Detect which cell encompasses the target text, then output its (x, y) center coordinate. 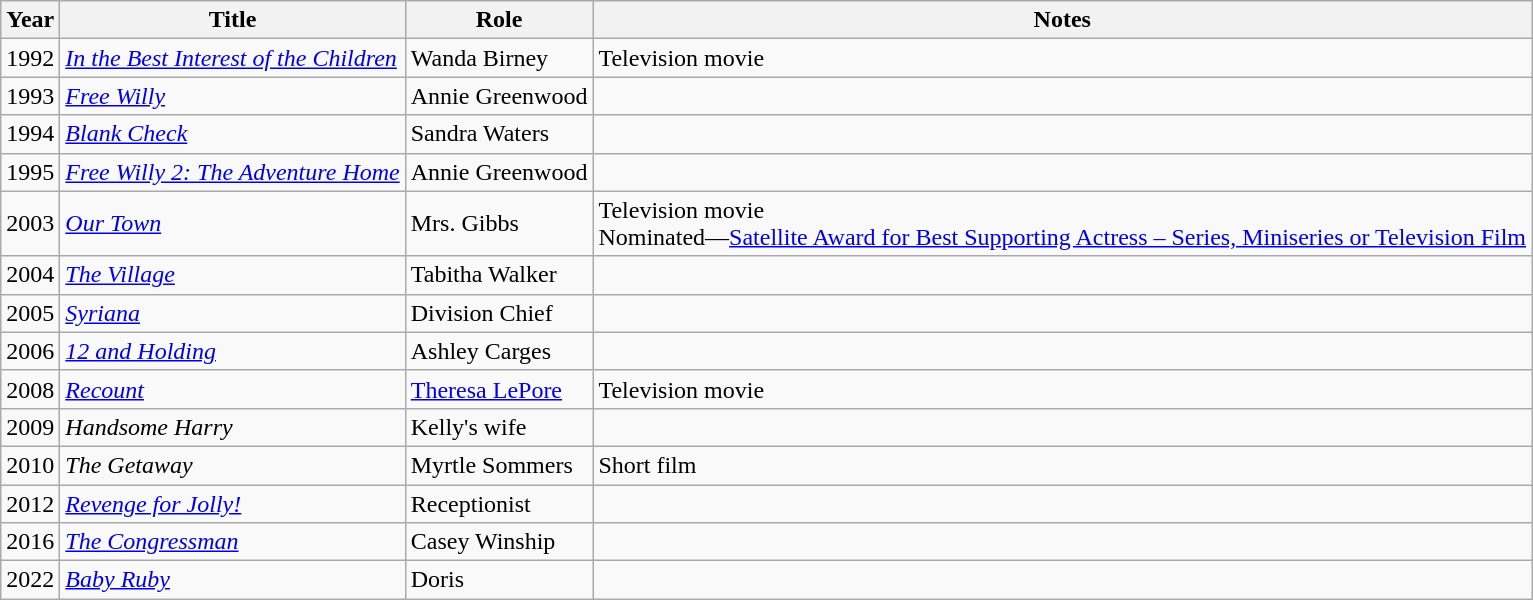
Tabitha Walker (499, 275)
Notes (1062, 20)
2022 (30, 580)
2008 (30, 389)
Free Willy (232, 96)
2012 (30, 503)
Receptionist (499, 503)
Title (232, 20)
2006 (30, 351)
Mrs. Gibbs (499, 224)
Free Willy 2: The Adventure Home (232, 172)
Revenge for Jolly! (232, 503)
Division Chief (499, 313)
Syriana (232, 313)
Baby Ruby (232, 580)
Year (30, 20)
2004 (30, 275)
12 and Holding (232, 351)
Doris (499, 580)
Casey Winship (499, 542)
Role (499, 20)
Ashley Carges (499, 351)
2003 (30, 224)
2009 (30, 427)
The Village (232, 275)
In the Best Interest of the Children (232, 58)
Theresa LePore (499, 389)
2010 (30, 465)
2016 (30, 542)
1992 (30, 58)
The Congressman (232, 542)
The Getaway (232, 465)
Our Town (232, 224)
1994 (30, 134)
Kelly's wife (499, 427)
Wanda Birney (499, 58)
Television movieNominated—Satellite Award for Best Supporting Actress – Series, Miniseries or Television Film (1062, 224)
2005 (30, 313)
Recount (232, 389)
Myrtle Sommers (499, 465)
Short film (1062, 465)
1995 (30, 172)
Blank Check (232, 134)
Sandra Waters (499, 134)
Handsome Harry (232, 427)
1993 (30, 96)
